Determine the (x, y) coordinate at the center of the cell enclosing the given text.  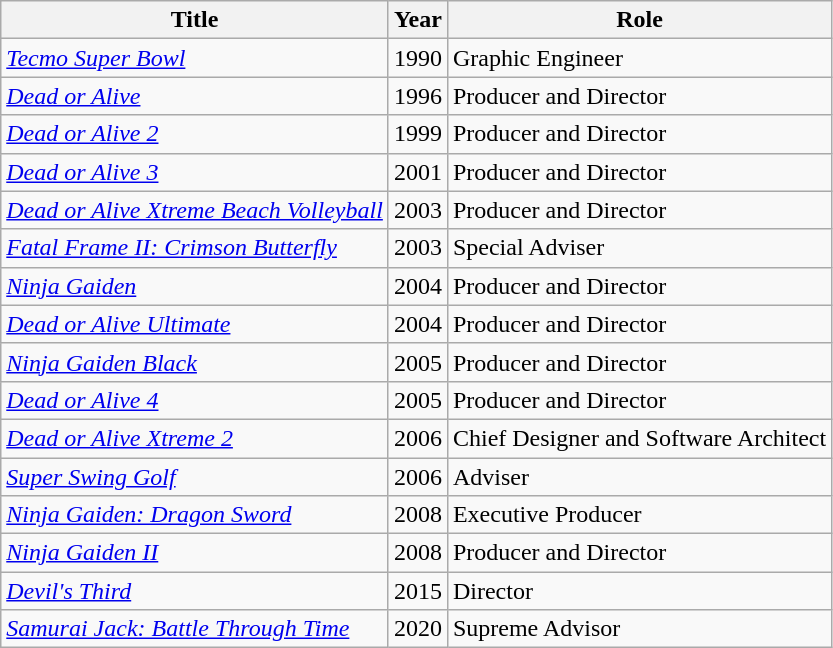
Special Adviser (639, 248)
Dead or Alive Xtreme 2 (195, 438)
Dead or Alive Xtreme Beach Volleyball (195, 210)
Graphic Engineer (639, 58)
Ninja Gaiden: Dragon Sword (195, 515)
Tecmo Super Bowl (195, 58)
2015 (418, 591)
1990 (418, 58)
Devil's Third (195, 591)
Dead or Alive Ultimate (195, 324)
2001 (418, 172)
Samurai Jack: Battle Through Time (195, 629)
Dead or Alive 2 (195, 134)
Adviser (639, 477)
Ninja Gaiden Black (195, 362)
1999 (418, 134)
Year (418, 20)
Super Swing Golf (195, 477)
Fatal Frame II: Crimson Butterfly (195, 248)
Supreme Advisor (639, 629)
Chief Designer and Software Architect (639, 438)
Title (195, 20)
Executive Producer (639, 515)
Ninja Gaiden II (195, 553)
Dead or Alive 3 (195, 172)
Dead or Alive 4 (195, 400)
2020 (418, 629)
Ninja Gaiden (195, 286)
Dead or Alive (195, 96)
1996 (418, 96)
Director (639, 591)
Role (639, 20)
